From the cell containing the given text, extract its center point as (X, Y) coordinate. 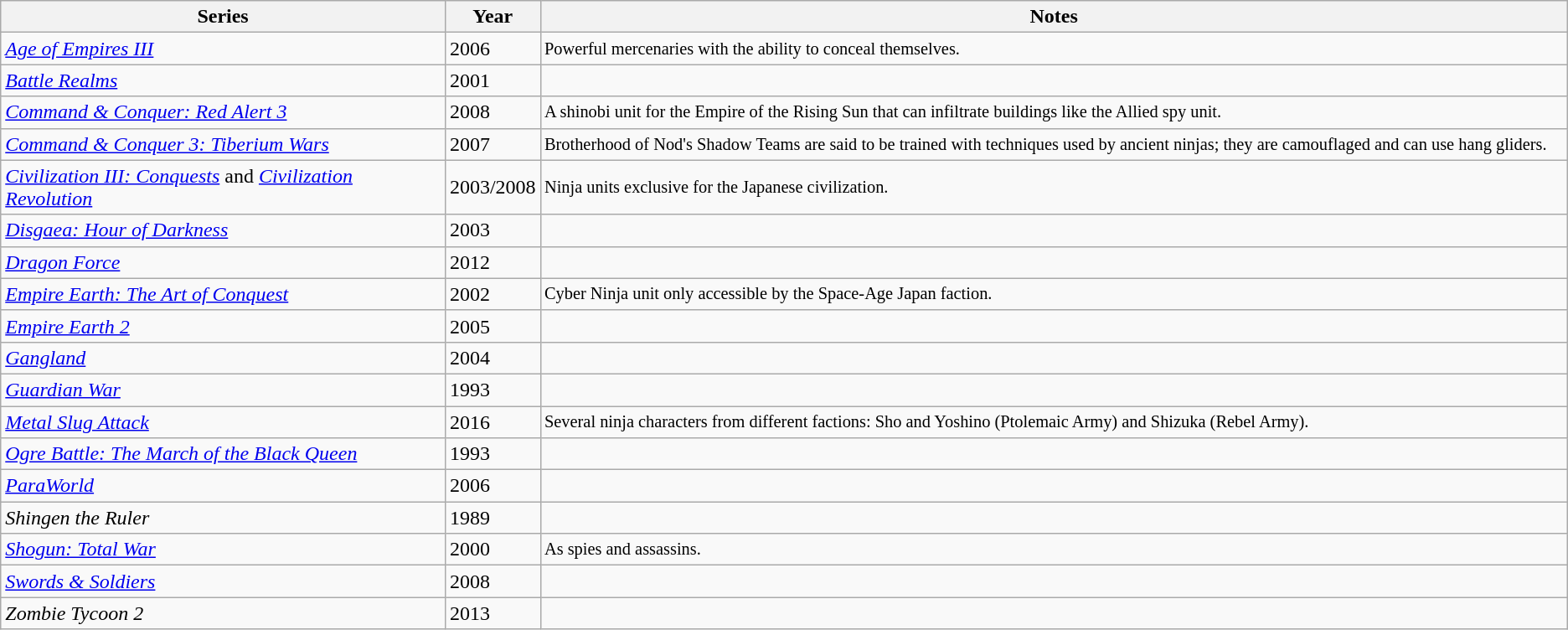
Dragon Force (223, 262)
2002 (493, 294)
Zombie Tycoon 2 (223, 613)
Civilization III: Conquests and Civilization Revolution (223, 188)
Gangland (223, 358)
Ogre Battle: The March of the Black Queen (223, 454)
2000 (493, 550)
Metal Slug Attack (223, 421)
2003/2008 (493, 188)
2003 (493, 230)
Guardian War (223, 390)
2013 (493, 613)
2007 (493, 144)
Command & Conquer 3: Tiberium Wars (223, 144)
1989 (493, 518)
ParaWorld (223, 486)
2001 (493, 80)
2012 (493, 262)
Shingen the Ruler (223, 518)
Cyber Ninja unit only accessible by the Space-Age Japan faction. (1054, 294)
Empire Earth 2 (223, 326)
Battle Realms (223, 80)
Notes (1054, 17)
2004 (493, 358)
2005 (493, 326)
Ninja units exclusive for the Japanese civilization. (1054, 188)
Age of Empires III (223, 49)
Series (223, 17)
As spies and assassins. (1054, 550)
Disgaea: Hour of Darkness (223, 230)
Swords & Soldiers (223, 581)
Brotherhood of Nod's Shadow Teams are said to be trained with techniques used by ancient ninjas; they are camouflaged and can use hang gliders. (1054, 144)
Year (493, 17)
Command & Conquer: Red Alert 3 (223, 112)
2016 (493, 421)
Several ninja characters from different factions: Sho and Yoshino (Ptolemaic Army) and Shizuka (Rebel Army). (1054, 421)
Empire Earth: The Art of Conquest (223, 294)
A shinobi unit for the Empire of the Rising Sun that can infiltrate buildings like the Allied spy unit. (1054, 112)
Shogun: Total War (223, 550)
Powerful mercenaries with the ability to conceal themselves. (1054, 49)
